Find where the given text appears and provide that cell's center as [X, Y] coordinate. 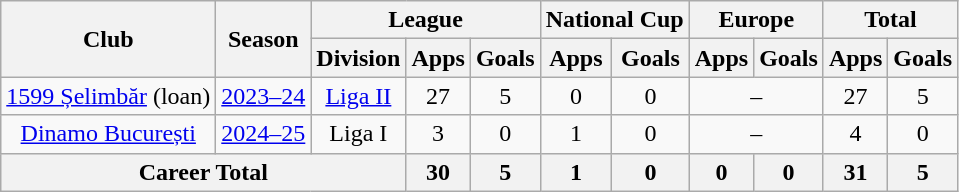
League [426, 20]
Season [264, 39]
Liga II [358, 96]
4 [855, 134]
Europe [756, 20]
Dinamo București [108, 134]
Division [358, 58]
30 [438, 172]
2024–25 [264, 134]
Liga I [358, 134]
3 [438, 134]
Career Total [204, 172]
National Cup [614, 20]
Total [890, 20]
2023–24 [264, 96]
1599 Șelimbăr (loan) [108, 96]
31 [855, 172]
Club [108, 39]
